Search for the cell housing the specified text and yield its (X, Y) center coordinate. 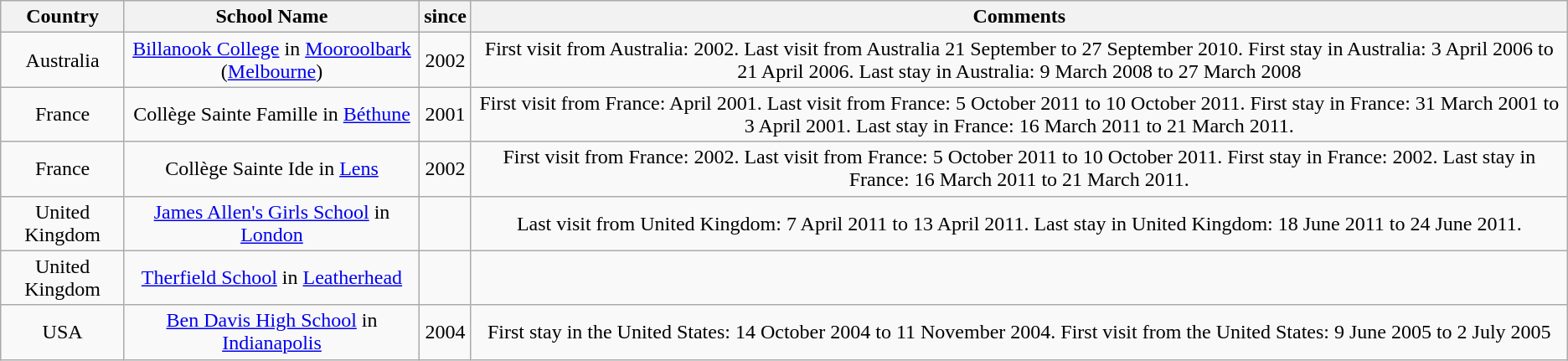
Australia (63, 60)
Ben Davis High School in Indianapolis (271, 332)
Collège Sainte Famille in Béthune (271, 114)
2001 (446, 114)
Collège Sainte Ide in Lens (271, 169)
Country (63, 17)
First stay in the United States: 14 October 2004 to 11 November 2004. First visit from the United States: 9 June 2005 to 2 July 2005 (1019, 332)
Comments (1019, 17)
School Name (271, 17)
James Allen's Girls School in London (271, 223)
Therfield School in Leatherhead (271, 278)
since (446, 17)
2004 (446, 332)
Billanook College in Mooroolbark (Melbourne) (271, 60)
Last visit from United Kingdom: 7 April 2011 to 13 April 2011. Last stay in United Kingdom: 18 June 2011 to 24 June 2011. (1019, 223)
USA (63, 332)
